Extract the (x, y) coordinate from the center of the cell holding the provided text.  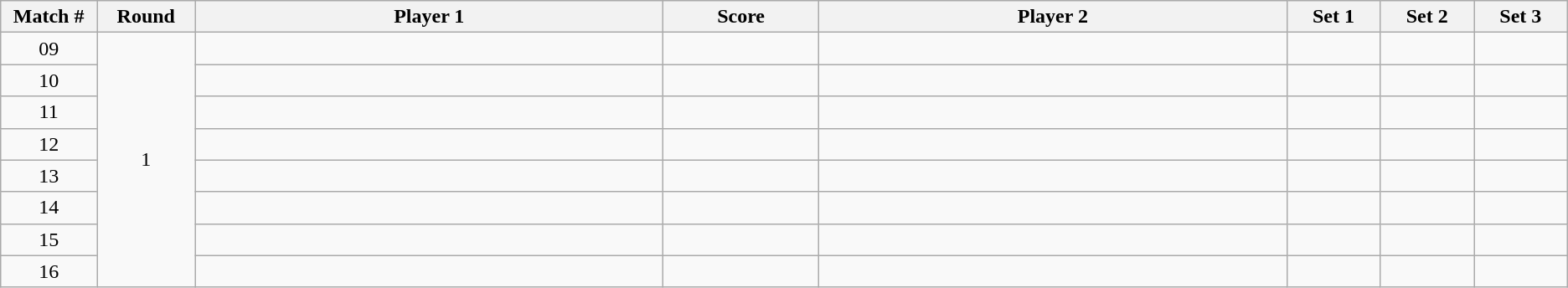
Round (146, 17)
Set 3 (1521, 17)
1 (146, 160)
Player 2 (1053, 17)
13 (49, 176)
15 (49, 239)
12 (49, 144)
10 (49, 80)
Score (741, 17)
Player 1 (429, 17)
Set 1 (1333, 17)
11 (49, 112)
09 (49, 49)
Match # (49, 17)
14 (49, 208)
Set 2 (1427, 17)
16 (49, 271)
